Extract the (X, Y) coordinate from the center of the cell holding the provided text.  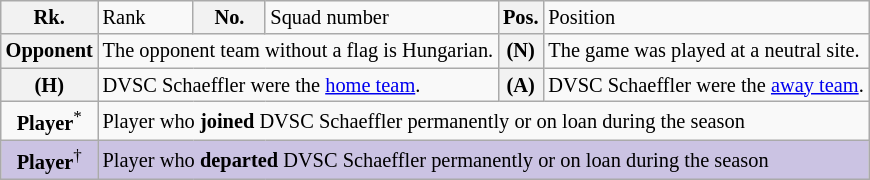
(A) (520, 85)
DVSC Schaeffler were the home team. (298, 85)
Squad number (382, 17)
Player† (50, 160)
Player* (50, 120)
(N) (520, 51)
Pos. (520, 17)
The opponent team without a flag is Hungarian. (298, 51)
DVSC Schaeffler were the away team. (706, 85)
Position (706, 17)
Rank (146, 17)
Player who departed DVSC Schaeffler permanently or on loan during the season (484, 160)
No. (229, 17)
Opponent (50, 51)
The game was played at a neutral site. (706, 51)
Rk. (50, 17)
(H) (50, 85)
Player who joined DVSC Schaeffler permanently or on loan during the season (484, 120)
